Identify which cell holds the provided text, then report its (X, Y) central coordinate. 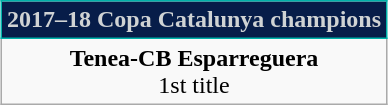
2017–18 Copa Catalunya champions (194, 20)
Tenea-CB Esparreguera1st title (194, 72)
